Search for the cell housing the specified text and yield its (x, y) center coordinate. 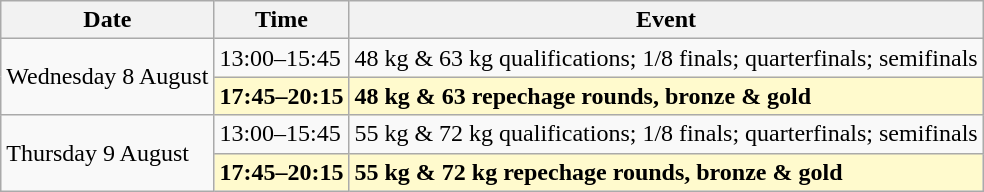
55 kg & 72 kg repechage rounds, bronze & gold (666, 172)
Wednesday 8 August (108, 77)
Event (666, 20)
48 kg & 63 repechage rounds, bronze & gold (666, 96)
Date (108, 20)
Thursday 9 August (108, 153)
55 kg & 72 kg qualifications; 1/8 finals; quarterfinals; semifinals (666, 134)
Time (282, 20)
48 kg & 63 kg qualifications; 1/8 finals; quarterfinals; semifinals (666, 58)
